Detect which cell encompasses the target text, then output its (x, y) center coordinate. 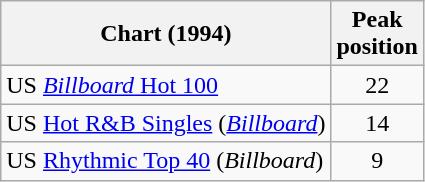
US Hot R&B Singles (Billboard) (166, 123)
Chart (1994) (166, 34)
Peakposition (377, 34)
14 (377, 123)
US Rhythmic Top 40 (Billboard) (166, 161)
22 (377, 85)
US Billboard Hot 100 (166, 85)
9 (377, 161)
